Locate the cell with the specified text and output its [x, y] center coordinate. 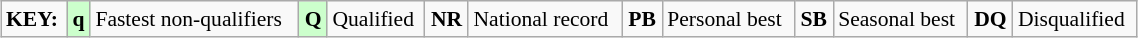
National record [545, 19]
PB [642, 19]
Disqualified [1075, 19]
KEY: [34, 19]
Personal best [728, 19]
q [78, 19]
Q [314, 19]
Qualified [376, 19]
SB [814, 19]
DQ [990, 19]
NR [447, 19]
Seasonal best [900, 19]
Fastest non-qualifiers [194, 19]
